Locate the cell with the specified text and output its (X, Y) center coordinate. 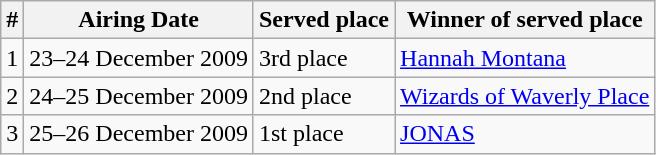
3 (12, 134)
24–25 December 2009 (139, 96)
Hannah Montana (525, 58)
Served place (324, 20)
# (12, 20)
23–24 December 2009 (139, 58)
Airing Date (139, 20)
JONAS (525, 134)
1 (12, 58)
2 (12, 96)
2nd place (324, 96)
25–26 December 2009 (139, 134)
Wizards of Waverly Place (525, 96)
Winner of served place (525, 20)
1st place (324, 134)
3rd place (324, 58)
